Determine the [x, y] coordinate at the center of the cell enclosing the given text.  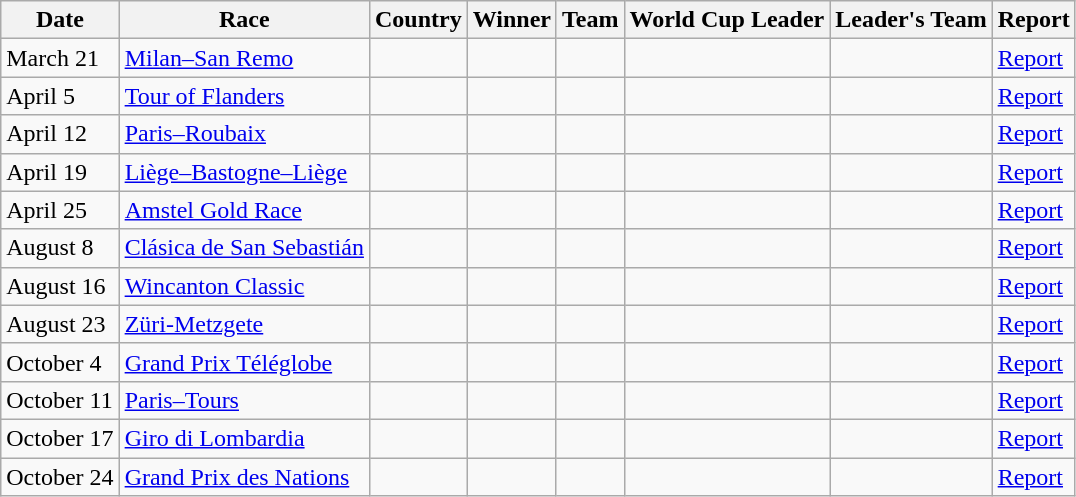
October 11 [60, 400]
August 8 [60, 248]
October 17 [60, 438]
August 23 [60, 324]
Paris–Roubaix [244, 134]
Winner [512, 20]
April 12 [60, 134]
Leader's Team [911, 20]
April 5 [60, 96]
Country [418, 20]
Wincanton Classic [244, 286]
Grand Prix Téléglobe [244, 362]
World Cup Leader [727, 20]
Tour of Flanders [244, 96]
Milan–San Remo [244, 58]
Liège–Bastogne–Liège [244, 172]
Race [244, 20]
October 24 [60, 477]
April 19 [60, 172]
March 21 [60, 58]
October 4 [60, 362]
Züri-Metzgete [244, 324]
Team [590, 20]
Giro di Lombardia [244, 438]
Paris–Tours [244, 400]
August 16 [60, 286]
Clásica de San Sebastián [244, 248]
Grand Prix des Nations [244, 477]
April 25 [60, 210]
Date [60, 20]
Amstel Gold Race [244, 210]
